Capture the cell that displays the provided text and extract its [X, Y] central coordinate. 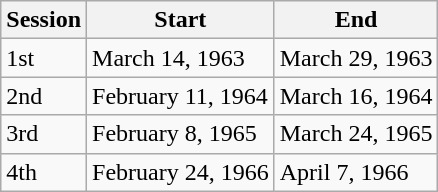
March 29, 1963 [356, 58]
End [356, 20]
Session [44, 20]
4th [44, 172]
February 8, 1965 [181, 134]
February 11, 1964 [181, 96]
March 24, 1965 [356, 134]
1st [44, 58]
March 16, 1964 [356, 96]
April 7, 1966 [356, 172]
2nd [44, 96]
March 14, 1963 [181, 58]
3rd [44, 134]
February 24, 1966 [181, 172]
Start [181, 20]
